Extract the (x, y) coordinate from the center of the cell holding the provided text.  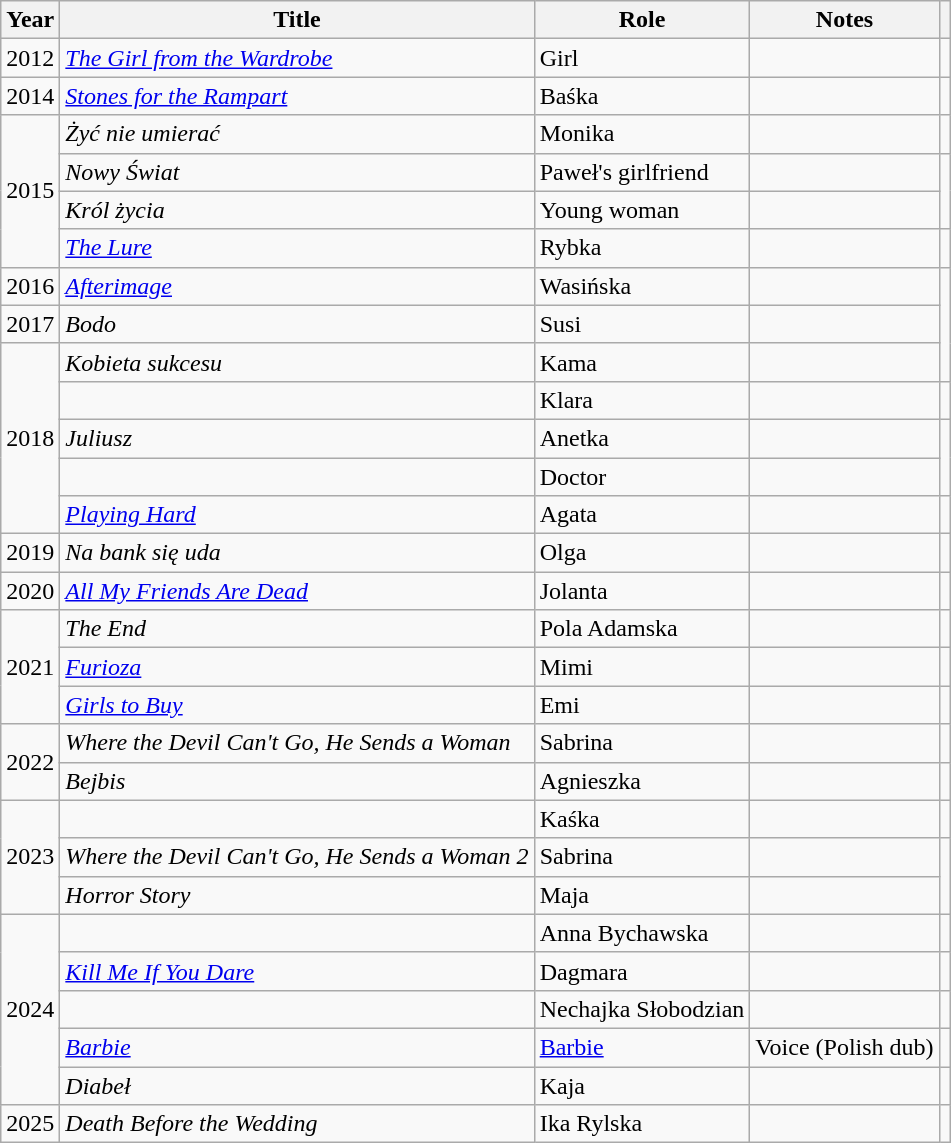
2021 (30, 667)
Title (297, 20)
Year (30, 20)
Olga (642, 553)
2023 (30, 857)
Kill Me If You Dare (297, 971)
Young woman (642, 210)
2019 (30, 553)
Kama (642, 362)
2022 (30, 762)
Diabeł (297, 1085)
Rybka (642, 248)
Kaja (642, 1085)
Voice (Polish dub) (844, 1047)
All My Friends Are Dead (297, 591)
Doctor (642, 477)
Notes (844, 20)
Na bank się uda (297, 553)
Pola Adamska (642, 629)
2017 (30, 324)
Nechajka Słobodzian (642, 1009)
Agata (642, 515)
Wasińska (642, 286)
Girls to Buy (297, 705)
The Lure (297, 248)
2015 (30, 191)
Furioza (297, 667)
Anna Bychawska (642, 933)
Król życia (297, 210)
Baśka (642, 96)
2016 (30, 286)
Anetka (642, 438)
Susi (642, 324)
Dagmara (642, 971)
Paweł's girlfriend (642, 172)
Bejbis (297, 781)
Mimi (642, 667)
Bodo (297, 324)
Girl (642, 58)
Żyć nie umierać (297, 134)
Playing Hard (297, 515)
2025 (30, 1124)
2014 (30, 96)
Where the Devil Can't Go, He Sends a Woman (297, 743)
Klara (642, 400)
Maja (642, 895)
Where the Devil Can't Go, He Sends a Woman 2 (297, 857)
2020 (30, 591)
2018 (30, 438)
Death Before the Wedding (297, 1124)
Horror Story (297, 895)
Nowy Świat (297, 172)
Role (642, 20)
2012 (30, 58)
Stones for the Rampart (297, 96)
Juliusz (297, 438)
Emi (642, 705)
Ika Rylska (642, 1124)
The End (297, 629)
Afterimage (297, 286)
Agnieszka (642, 781)
2024 (30, 1009)
The Girl from the Wardrobe (297, 58)
Kaśka (642, 819)
Jolanta (642, 591)
Kobieta sukcesu (297, 362)
Monika (642, 134)
